Capture the cell that displays the provided text and extract its (X, Y) central coordinate. 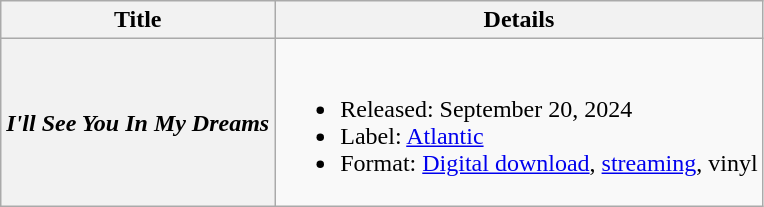
I'll See You In My Dreams (138, 122)
Released: September 20, 2024Label: AtlanticFormat: Digital download, streaming, vinyl (519, 122)
Title (138, 20)
Details (519, 20)
